Identify which cell holds the provided text, then report its (X, Y) central coordinate. 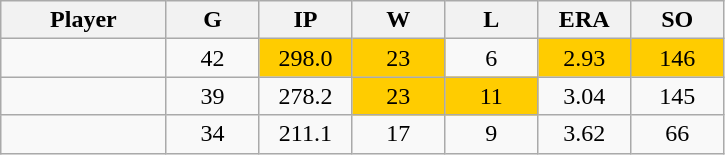
17 (398, 134)
66 (678, 134)
42 (212, 58)
IP (306, 20)
211.1 (306, 134)
298.0 (306, 58)
6 (492, 58)
ERA (584, 20)
34 (212, 134)
3.62 (584, 134)
146 (678, 58)
11 (492, 96)
SO (678, 20)
39 (212, 96)
9 (492, 134)
G (212, 20)
W (398, 20)
2.93 (584, 58)
Player (84, 20)
278.2 (306, 96)
L (492, 20)
145 (678, 96)
3.04 (584, 96)
